Provide the [X, Y] coordinate of the cell's center where the given text is located.  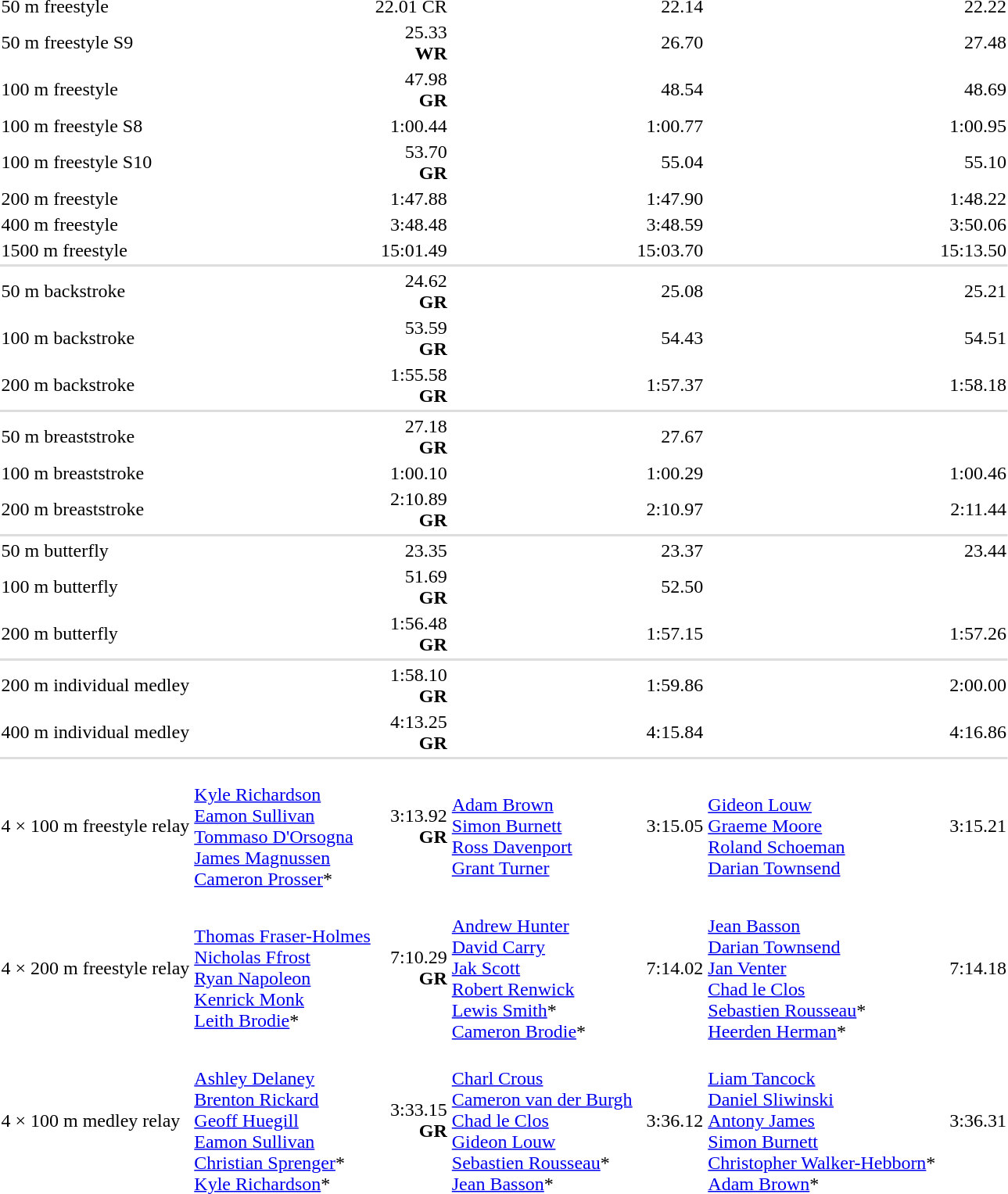
50 m freestyle S9 [95, 42]
52.50 [670, 586]
47.98GR [411, 89]
1:00.95 [974, 126]
1:00.77 [670, 126]
200 m freestyle [95, 199]
23.37 [670, 550]
25.33WR [411, 42]
15:13.50 [974, 250]
55.10 [974, 163]
100 m freestyle S10 [95, 163]
1:00.44 [411, 126]
25.21 [974, 291]
1:47.90 [670, 199]
4:16.86 [974, 732]
100 m butterfly [95, 586]
54.43 [670, 338]
2:10.89GR [411, 510]
7:14.18 [974, 968]
48.54 [670, 89]
1:59.86 [670, 685]
Kyle RichardsonEamon SullivanTommaso D'OrsognaJames MagnussenCameron Prosser* [282, 826]
54.51 [974, 338]
1:58.18 [974, 385]
400 m individual medley [95, 732]
24.62GR [411, 291]
Jean BassonDarian TownsendJan VenterChad le ClosSebastien Rousseau*Heerden Herman* [822, 968]
1:00.29 [670, 473]
3:13.92GR [411, 826]
200 m butterfly [95, 633]
1:00.10 [411, 473]
4 × 200 m freestyle relay [95, 968]
1:55.58GR [411, 385]
1500 m freestyle [95, 250]
50 m backstroke [95, 291]
1:57.37 [670, 385]
1:48.22 [974, 199]
25.08 [670, 291]
1:58.10GR [411, 685]
3:48.59 [670, 224]
2:00.00 [974, 685]
27.67 [670, 436]
3:50.06 [974, 224]
27.18GR [411, 436]
400 m freestyle [95, 224]
1:56.48GR [411, 633]
Gideon LouwGraeme MooreRoland SchoemanDarian Townsend [822, 826]
15:03.70 [670, 250]
15:01.49 [411, 250]
3:48.48 [411, 224]
200 m individual medley [95, 685]
Adam BrownSimon BurnettRoss DavenportGrant Turner [542, 826]
3:15.05 [670, 826]
50 m butterfly [95, 550]
100 m freestyle [95, 89]
100 m freestyle S8 [95, 126]
200 m backstroke [95, 385]
100 m breaststroke [95, 473]
Andrew HunterDavid CarryJak ScottRobert RenwickLewis Smith*Cameron Brodie* [542, 968]
1:57.26 [974, 633]
1:47.88 [411, 199]
3:15.21 [974, 826]
4 × 100 m freestyle relay [95, 826]
4:13.25GR [411, 732]
23.35 [411, 550]
7:14.02 [670, 968]
200 m breaststroke [95, 510]
7:10.29GR [411, 968]
2:11.44 [974, 510]
4:15.84 [670, 732]
27.48 [974, 42]
1:00.46 [974, 473]
26.70 [670, 42]
100 m backstroke [95, 338]
55.04 [670, 163]
Thomas Fraser-HolmesNicholas FfrostRyan NapoleonKenrick MonkLeith Brodie* [282, 968]
23.44 [974, 550]
53.70GR [411, 163]
2:10.97 [670, 510]
1:57.15 [670, 633]
53.59GR [411, 338]
48.69 [974, 89]
51.69GR [411, 586]
50 m breaststroke [95, 436]
